Return [X, Y] of the center of cell containing provided text 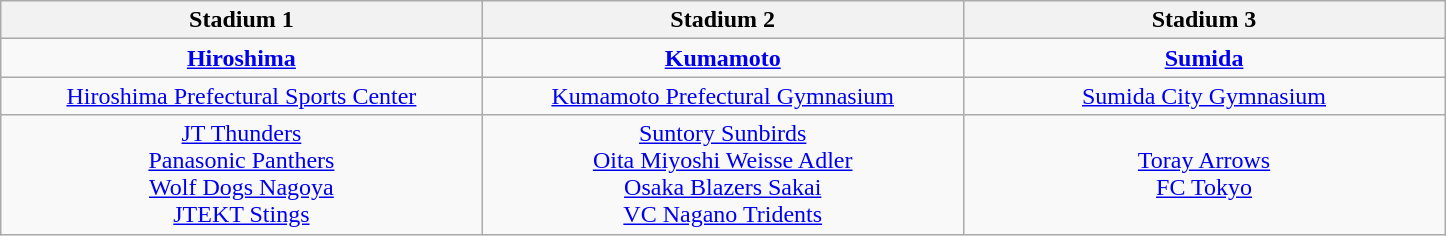
Toray ArrowsFC Tokyo [1204, 174]
Stadium 3 [1204, 20]
Suntory SunbirdsOita Miyoshi Weisse AdlerOsaka Blazers SakaiVC Nagano Tridents [722, 174]
JT ThundersPanasonic PanthersWolf Dogs NagoyaJTEKT Stings [242, 174]
Hiroshima [242, 58]
Kumamoto [722, 58]
Kumamoto Prefectural Gymnasium [722, 96]
Stadium 2 [722, 20]
Hiroshima Prefectural Sports Center [242, 96]
Sumida [1204, 58]
Stadium 1 [242, 20]
Sumida City Gymnasium [1204, 96]
